Search for the cell housing the specified text and yield its (x, y) center coordinate. 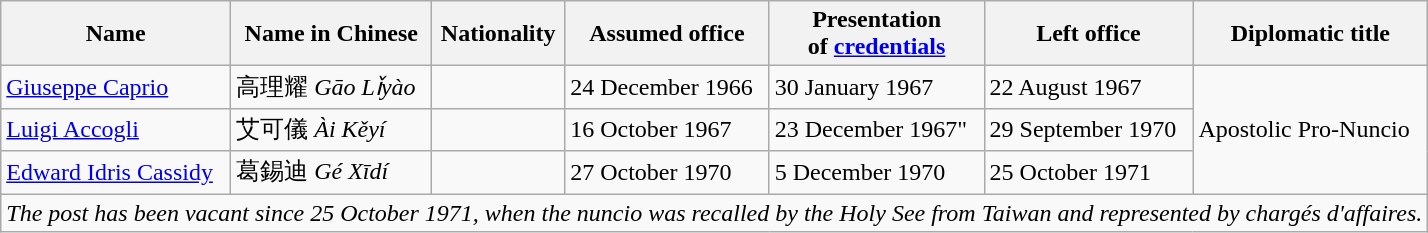
Diplomatic title (1310, 34)
16 October 1967 (668, 130)
Nationality (498, 34)
高理耀 Gāo Lǐyào (332, 88)
29 September 1970 (1088, 130)
30 January 1967 (876, 88)
Left office (1088, 34)
艾可儀 Ài Kěyí (332, 130)
23 December 1967" (876, 130)
25 October 1971 (1088, 172)
Name in Chinese (332, 34)
Luigi Accogli (116, 130)
22 August 1967 (1088, 88)
The post has been vacant since 25 October 1971, when the nuncio was recalled by the Holy See from Taiwan and represented by chargés d'affaires. (714, 213)
葛錫迪 Gé Xīdí (332, 172)
Edward Idris Cassidy (116, 172)
Presentationof credentials (876, 34)
Apostolic Pro-Nuncio (1310, 130)
24 December 1966 (668, 88)
Assumed office (668, 34)
Giuseppe Caprio (116, 88)
5 December 1970 (876, 172)
Name (116, 34)
27 October 1970 (668, 172)
